Return the [X, Y] coordinate for the center point of the cell that contains the specified text.  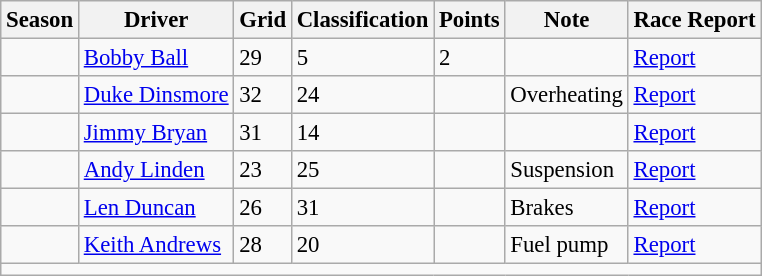
Fuel pump [566, 245]
5 [362, 58]
Race Report [694, 20]
28 [262, 245]
Bobby Ball [156, 58]
Grid [262, 20]
Keith Andrews [156, 245]
Points [470, 20]
Brakes [566, 208]
25 [362, 170]
Classification [362, 20]
Len Duncan [156, 208]
24 [362, 95]
20 [362, 245]
29 [262, 58]
Season [40, 20]
2 [470, 58]
23 [262, 170]
Overheating [566, 95]
14 [362, 133]
Driver [156, 20]
26 [262, 208]
Duke Dinsmore [156, 95]
32 [262, 95]
Jimmy Bryan [156, 133]
Andy Linden [156, 170]
Suspension [566, 170]
Note [566, 20]
